Detect which cell encompasses the target text, then output its (X, Y) center coordinate. 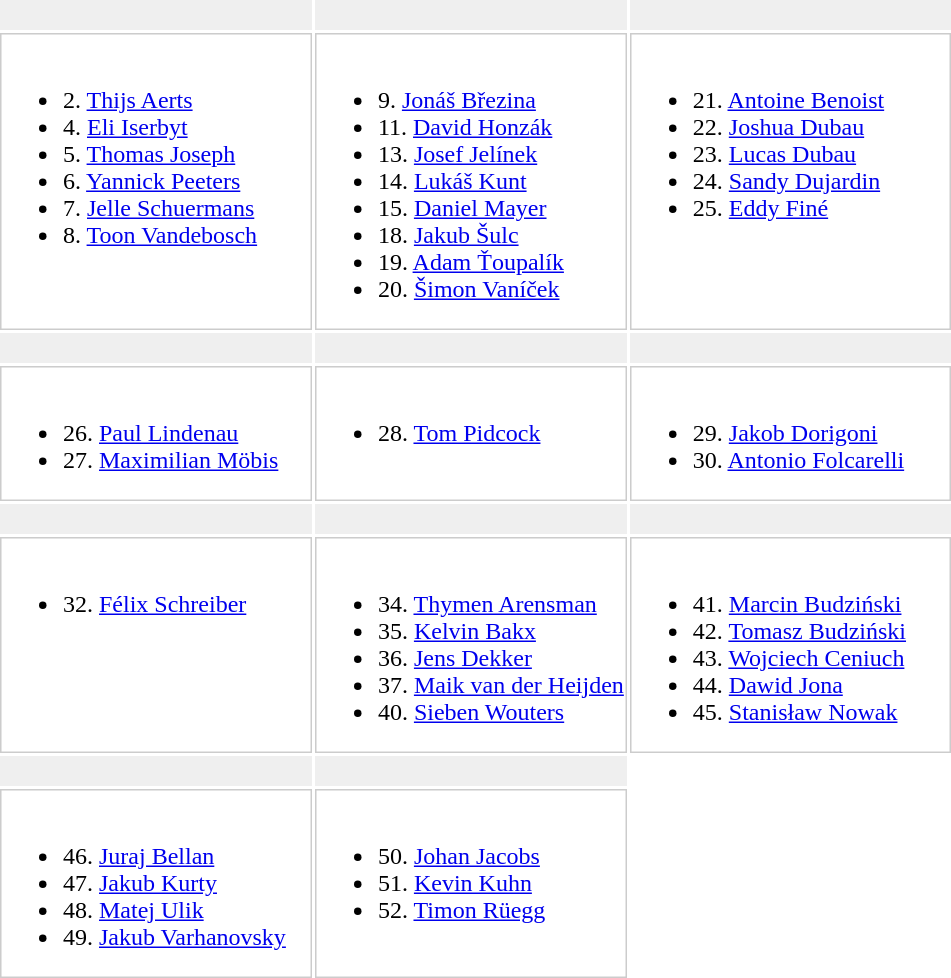
29. Jakob Dorigoni30. Antonio Folcarelli (790, 434)
2. Thijs Aerts4. Eli Iserbyt5. Thomas Joseph6. Yannick Peeters7. Jelle Schuermans8. Toon Vandebosch (156, 182)
50. Johan Jacobs51. Kevin Kuhn52. Timon Rüegg (471, 884)
46. Juraj Bellan47. Jakub Kurty48. Matej Ulik49. Jakub Varhanovsky (156, 884)
21. Antoine Benoist22. Joshua Dubau23. Lucas Dubau24. Sandy Dujardin25. Eddy Finé (790, 182)
41. Marcin Budziński42. Tomasz Budziński43. Wojciech Ceniuch44. Dawid Jona45. Stanisław Nowak (790, 645)
32. Félix Schreiber (156, 645)
9. Jonáš Březina11. David Honzák13. Josef Jelínek14. Lukáš Kunt15. Daniel Mayer18. Jakub Šulc19. Adam Ťoupalík20. Šimon Vaníček (471, 182)
28. Tom Pidcock (471, 434)
34. Thymen Arensman35. Kelvin Bakx36. Jens Dekker37. Maik van der Heijden40. Sieben Wouters (471, 645)
26. Paul Lindenau27. Maximilian Möbis (156, 434)
